Pinpoint the cell where the given text exists, returning its [X, Y] midpoint coordinate. 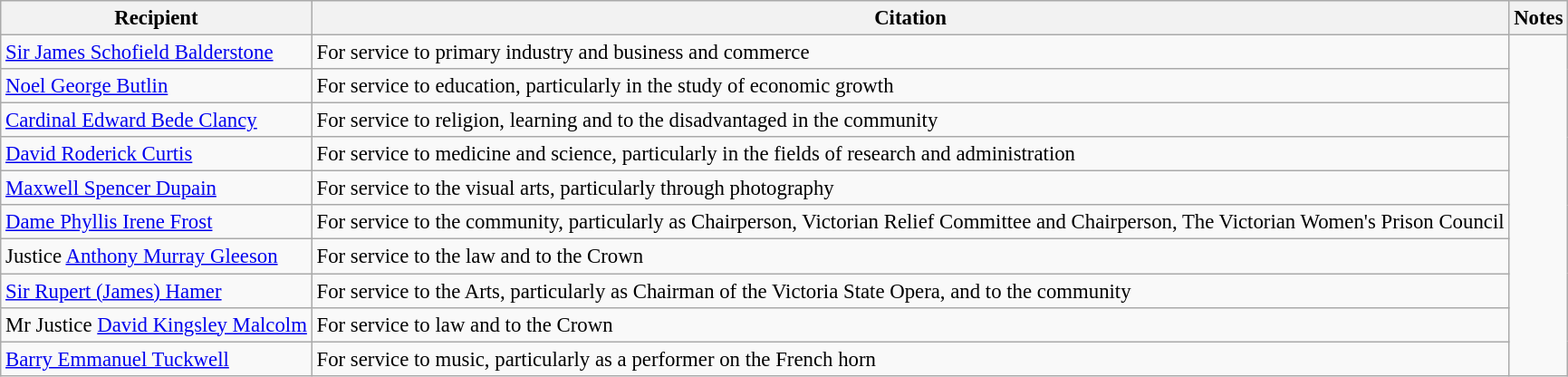
Justice Anthony Murray Gleeson [156, 256]
For service to religion, learning and to the disadvantaged in the community [910, 121]
Citation [910, 18]
Barry Emmanuel Tuckwell [156, 359]
For service to the visual arts, particularly through photography [910, 188]
Mr Justice David Kingsley Malcolm [156, 324]
For service to law and to the Crown [910, 324]
Maxwell Spencer Dupain [156, 188]
David Roderick Curtis [156, 154]
Cardinal Edward Bede Clancy [156, 121]
For service to education, particularly in the study of economic growth [910, 86]
Sir Rupert (James) Hamer [156, 291]
For service to primary industry and business and commerce [910, 53]
For service to music, particularly as a performer on the French horn [910, 359]
For service to the Arts, particularly as Chairman of the Victoria State Opera, and to the community [910, 291]
Noel George Butlin [156, 86]
Notes [1538, 18]
Sir James Schofield Balderstone [156, 53]
For service to the community, particularly as Chairperson, Victorian Relief Committee and Chairperson, The Victorian Women's Prison Council [910, 222]
Recipient [156, 18]
For service to the law and to the Crown [910, 256]
Dame Phyllis Irene Frost [156, 222]
For service to medicine and science, particularly in the fields of research and administration [910, 154]
